Determine the (X, Y) coordinate at the center of the cell enclosing the given text.  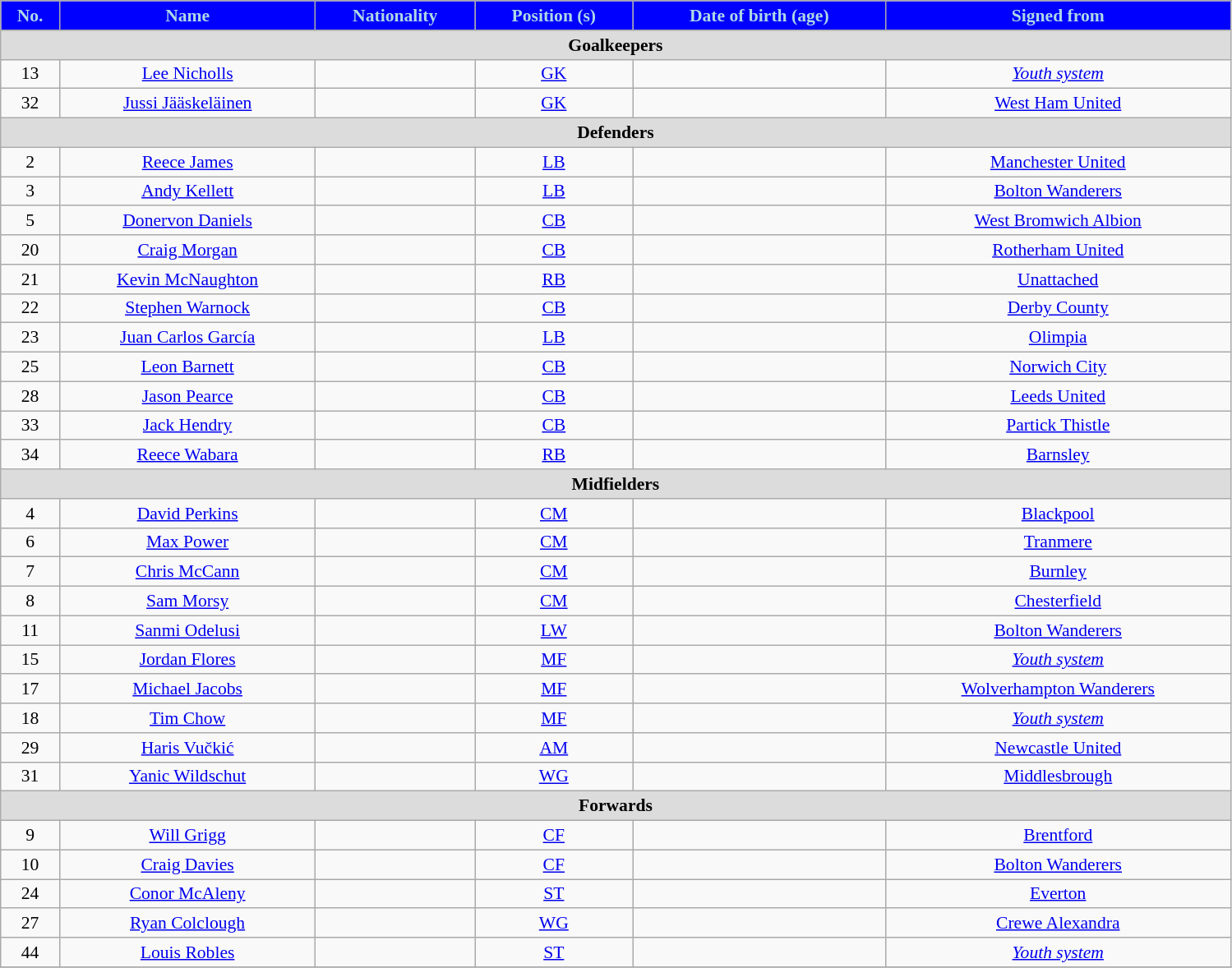
Jason Pearce (187, 396)
Norwich City (1058, 367)
Jack Hendry (187, 426)
Haris Vučkić (187, 748)
Ryan Colclough (187, 924)
West Ham United (1058, 104)
33 (30, 426)
5 (30, 221)
20 (30, 250)
Name (187, 16)
Partick Thistle (1058, 426)
Nationality (395, 16)
Unattached (1058, 279)
10 (30, 864)
Middlesbrough (1058, 777)
9 (30, 836)
15 (30, 660)
Defenders (616, 133)
AM (554, 748)
28 (30, 396)
Derby County (1058, 308)
Tranmere (1058, 542)
Rotherham United (1058, 250)
3 (30, 191)
Signed from (1058, 16)
Andy Kellett (187, 191)
Jussi Jääskeläinen (187, 104)
Crewe Alexandra (1058, 924)
Leon Barnett (187, 367)
8 (30, 602)
Reece Wabara (187, 455)
Everton (1058, 894)
Conor McAleny (187, 894)
Newcastle United (1058, 748)
Sam Morsy (187, 602)
No. (30, 16)
4 (30, 514)
Forwards (616, 806)
Position (s) (554, 16)
Olimpia (1058, 338)
Brentford (1058, 836)
Date of birth (age) (759, 16)
Will Grigg (187, 836)
Leeds United (1058, 396)
Chesterfield (1058, 602)
LW (554, 630)
Chris McCann (187, 572)
Craig Davies (187, 864)
24 (30, 894)
Michael Jacobs (187, 689)
31 (30, 777)
29 (30, 748)
Reece James (187, 162)
David Perkins (187, 514)
Goalkeepers (616, 45)
Midfielders (616, 484)
22 (30, 308)
Tim Chow (187, 718)
Jordan Flores (187, 660)
34 (30, 455)
44 (30, 952)
Donervon Daniels (187, 221)
Juan Carlos García (187, 338)
Yanic Wildschut (187, 777)
17 (30, 689)
2 (30, 162)
Max Power (187, 542)
Manchester United (1058, 162)
Kevin McNaughton (187, 279)
Lee Nicholls (187, 74)
Craig Morgan (187, 250)
7 (30, 572)
27 (30, 924)
23 (30, 338)
Louis Robles (187, 952)
Blackpool (1058, 514)
13 (30, 74)
21 (30, 279)
Sanmi Odelusi (187, 630)
Barnsley (1058, 455)
18 (30, 718)
Wolverhampton Wanderers (1058, 689)
West Bromwich Albion (1058, 221)
Burnley (1058, 572)
6 (30, 542)
11 (30, 630)
25 (30, 367)
Stephen Warnock (187, 308)
32 (30, 104)
